For the text-containing cell, return its midpoint in [X, Y] coordinate format. 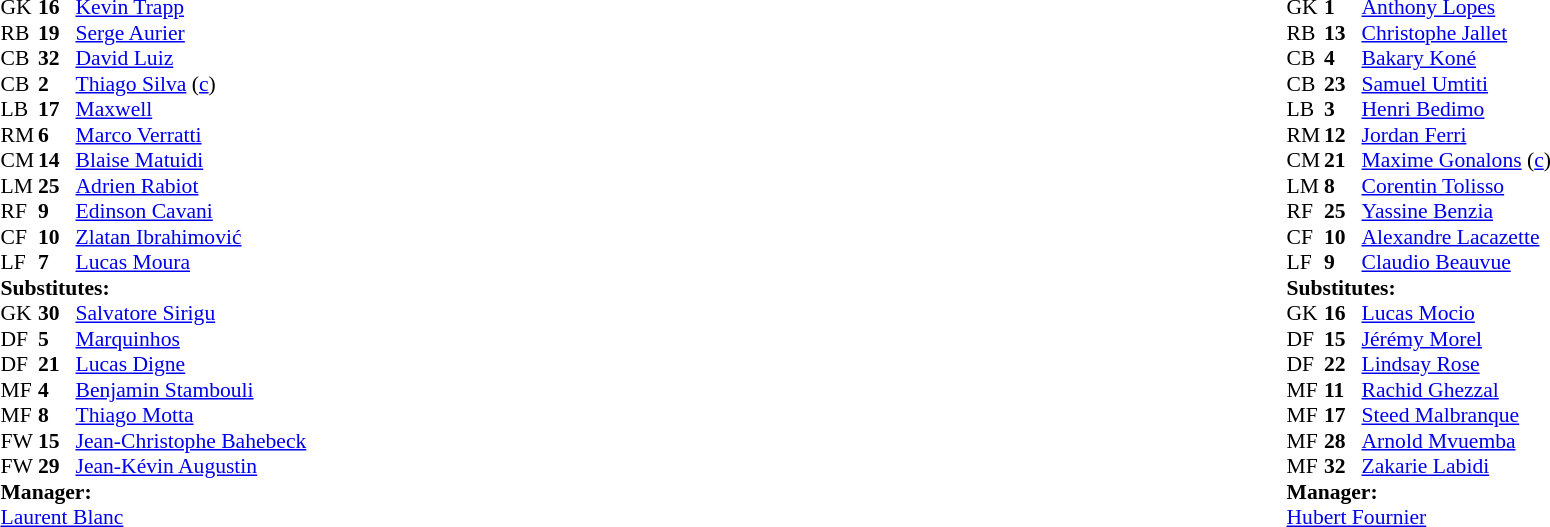
11 [1343, 390]
Manager: [153, 492]
Jean-Christophe Bahebeck [192, 441]
13 [1343, 33]
19 [57, 33]
14 [57, 161]
2 [57, 84]
28 [1343, 441]
29 [57, 467]
Thiago Silva (c) [192, 84]
5 [57, 339]
Marquinhos [192, 339]
Benjamin Stambouli [192, 390]
Edinson Cavani [192, 211]
30 [57, 313]
16 [1343, 313]
David Luiz [192, 59]
Lucas Digne [192, 365]
6 [57, 135]
23 [1343, 84]
Adrien Rabiot [192, 186]
Thiago Motta [192, 415]
Jean-Kévin Augustin [192, 467]
Serge Aurier [192, 33]
7 [57, 263]
Blaise Matuidi [192, 161]
Zlatan Ibrahimović [192, 237]
Salvatore Sirigu [192, 313]
Maxwell [192, 109]
12 [1343, 135]
3 [1343, 109]
Marco Verratti [192, 135]
Lucas Moura [192, 263]
22 [1343, 365]
Substitutes: [153, 288]
